Pinpoint the cell where the given text exists, returning its (x, y) midpoint coordinate. 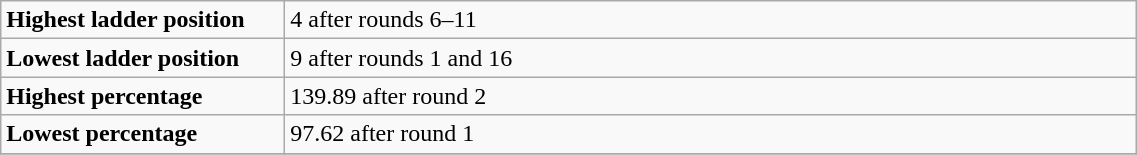
97.62 after round 1 (711, 134)
Lowest ladder position (143, 58)
Highest percentage (143, 96)
4 after rounds 6–11 (711, 20)
9 after rounds 1 and 16 (711, 58)
Highest ladder position (143, 20)
139.89 after round 2 (711, 96)
Lowest percentage (143, 134)
